Find where the given text appears and provide that cell's center as [X, Y] coordinate. 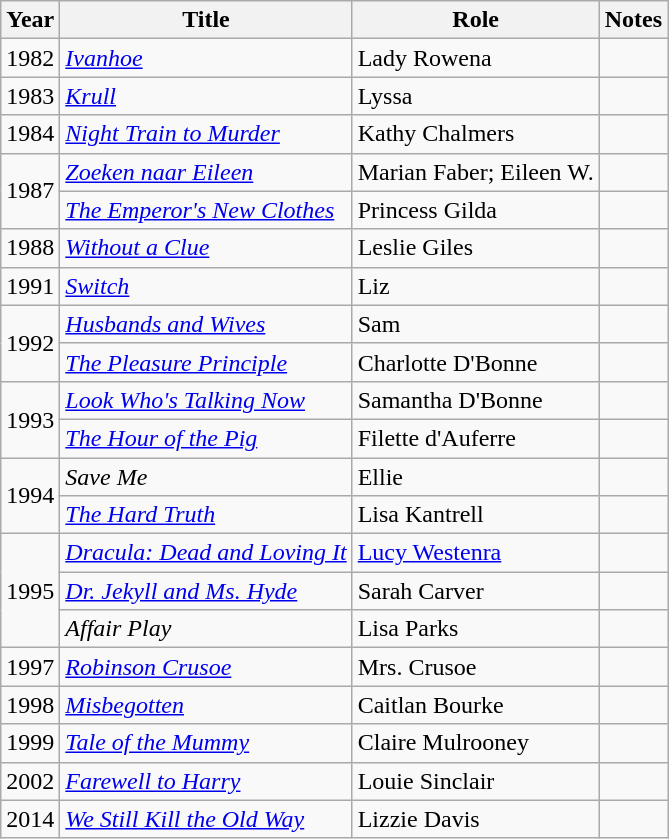
Ellie [476, 477]
Role [476, 20]
Kathy Chalmers [476, 134]
Robinson Crusoe [206, 667]
Night Train to Murder [206, 134]
Without a Clue [206, 248]
The Hour of the Pig [206, 438]
Lucy Westenra [476, 553]
Misbegotten [206, 705]
Dr. Jekyll and Ms. Hyde [206, 591]
We Still Kill the Old Way [206, 819]
Lyssa [476, 96]
Liz [476, 286]
Notes [633, 20]
Claire Mulrooney [476, 743]
The Pleasure Principle [206, 362]
Caitlan Bourke [476, 705]
The Emperor's New Clothes [206, 210]
Mrs. Crusoe [476, 667]
The Hard Truth [206, 515]
Lizzie Davis [476, 819]
Affair Play [206, 629]
1999 [30, 743]
Husbands and Wives [206, 324]
Year [30, 20]
Lisa Parks [476, 629]
Filette d'Auferre [476, 438]
Sarah Carver [476, 591]
Farewell to Harry [206, 781]
1991 [30, 286]
Sam [476, 324]
1998 [30, 705]
Look Who's Talking Now [206, 400]
1992 [30, 343]
1993 [30, 419]
Princess Gilda [476, 210]
Louie Sinclair [476, 781]
Dracula: Dead and Loving It [206, 553]
Samantha D'Bonne [476, 400]
Charlotte D'Bonne [476, 362]
1982 [30, 58]
Lisa Kantrell [476, 515]
Lady Rowena [476, 58]
1987 [30, 191]
Zoeken naar Eileen [206, 172]
2014 [30, 819]
1983 [30, 96]
Title [206, 20]
Ivanhoe [206, 58]
Save Me [206, 477]
1988 [30, 248]
Marian Faber; Eileen W. [476, 172]
2002 [30, 781]
Tale of the Mummy [206, 743]
1995 [30, 591]
1984 [30, 134]
Leslie Giles [476, 248]
Krull [206, 96]
1994 [30, 496]
Switch [206, 286]
1997 [30, 667]
